From the cell containing the given text, extract its center point as (X, Y) coordinate. 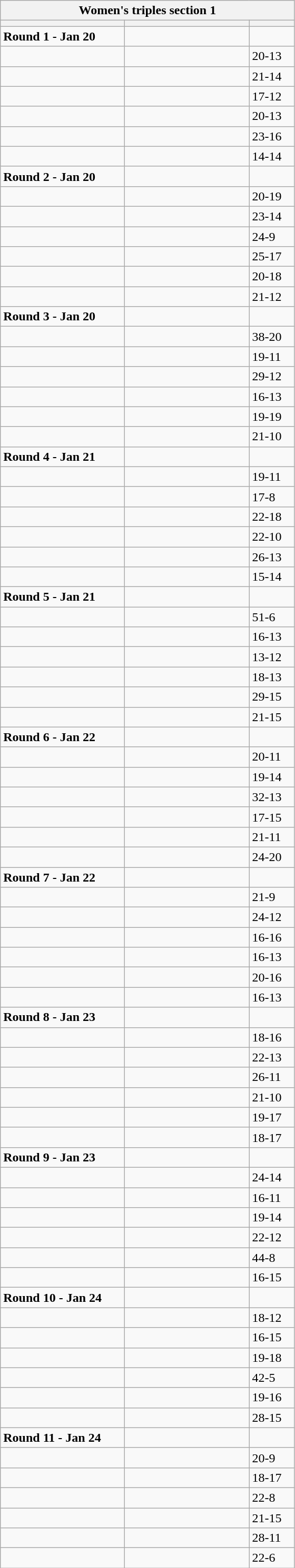
23-14 (272, 216)
29-12 (272, 377)
22-8 (272, 1498)
22-18 (272, 517)
18-13 (272, 677)
16-11 (272, 1198)
19-16 (272, 1398)
51-6 (272, 617)
23-16 (272, 136)
Round 10 - Jan 24 (63, 1298)
22-10 (272, 537)
Women's triples section 1 (147, 11)
19-17 (272, 1117)
Round 3 - Jan 20 (63, 317)
Round 2 - Jan 20 (63, 176)
15-14 (272, 577)
20-16 (272, 977)
17-8 (272, 497)
42-5 (272, 1378)
28-15 (272, 1418)
Round 4 - Jan 21 (63, 457)
21-11 (272, 837)
13-12 (272, 657)
20-11 (272, 757)
17-12 (272, 96)
19-19 (272, 417)
29-15 (272, 697)
Round 7 - Jan 22 (63, 877)
Round 5 - Jan 21 (63, 597)
18-12 (272, 1318)
Round 6 - Jan 22 (63, 737)
14-14 (272, 156)
44-8 (272, 1258)
20-9 (272, 1458)
20-18 (272, 277)
22-12 (272, 1238)
24-20 (272, 857)
21-9 (272, 897)
19-18 (272, 1358)
17-15 (272, 817)
Round 9 - Jan 23 (63, 1157)
24-9 (272, 236)
24-12 (272, 917)
26-11 (272, 1077)
Round 8 - Jan 23 (63, 1017)
Round 1 - Jan 20 (63, 36)
18-16 (272, 1037)
Round 11 - Jan 24 (63, 1438)
26-13 (272, 557)
22-13 (272, 1057)
21-12 (272, 297)
16-16 (272, 937)
21-14 (272, 76)
38-20 (272, 337)
32-13 (272, 797)
24-14 (272, 1177)
22-6 (272, 1558)
20-19 (272, 196)
25-17 (272, 257)
28-11 (272, 1538)
